Find where the given text appears and provide that cell's center as (X, Y) coordinate. 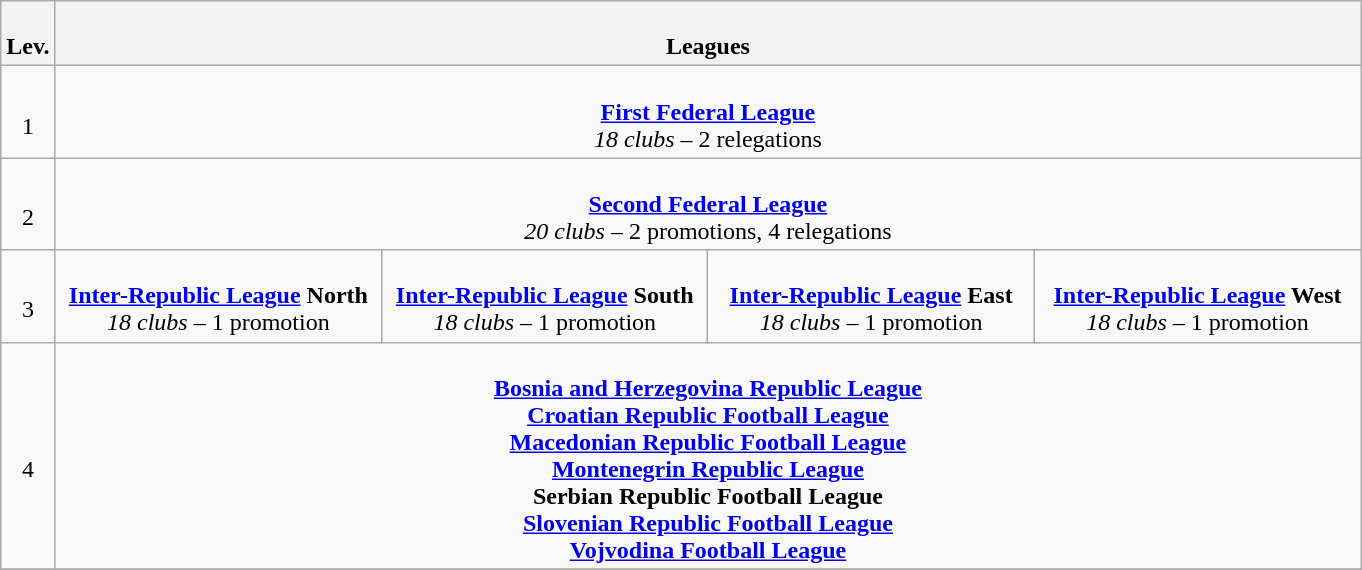
Inter-Republic League South 18 clubs – 1 promotion (545, 296)
Lev. (28, 34)
1 (28, 112)
First Federal League 18 clubs – 2 relegations (708, 112)
2 (28, 204)
4 (28, 456)
3 (28, 296)
Leagues (708, 34)
Inter-Republic League North 18 clubs – 1 promotion (218, 296)
Second Federal League 20 clubs – 2 promotions, 4 relegations (708, 204)
Inter-Republic League West 18 clubs – 1 promotion (1197, 296)
Inter-Republic League East 18 clubs – 1 promotion (871, 296)
